Pinpoint the cell where the given text exists, returning its (x, y) midpoint coordinate. 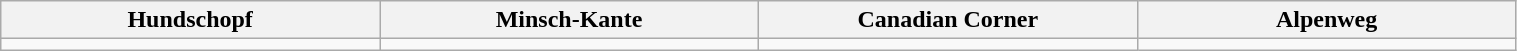
Hundschopf (190, 20)
Alpenweg (1326, 20)
Canadian Corner (948, 20)
Minsch-Kante (570, 20)
